Locate the cell with the specified text and output its (X, Y) center coordinate. 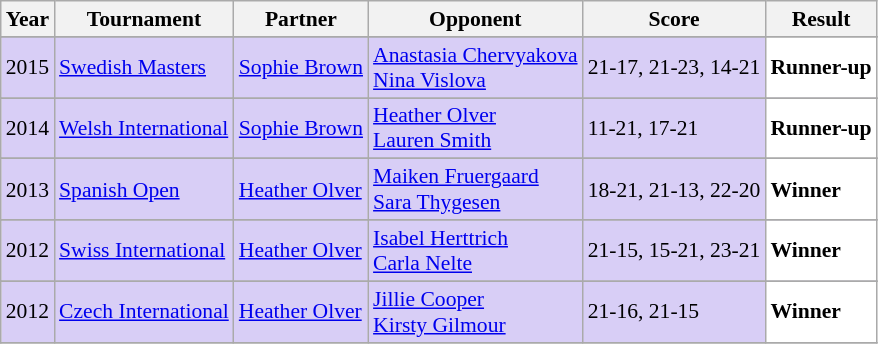
Result (820, 19)
Anastasia Chervyakova Nina Vislova (476, 68)
Score (674, 19)
Heather Olver Lauren Smith (476, 128)
Swiss International (144, 250)
Czech International (144, 312)
Jillie Cooper Kirsty Gilmour (476, 312)
Opponent (476, 19)
Maiken Fruergaard Sara Thygesen (476, 190)
21-15, 15-21, 23-21 (674, 250)
21-17, 21-23, 14-21 (674, 68)
Swedish Masters (144, 68)
11-21, 17-21 (674, 128)
Isabel Herttrich Carla Nelte (476, 250)
2014 (28, 128)
2013 (28, 190)
Year (28, 19)
2015 (28, 68)
21-16, 21-15 (674, 312)
Partner (301, 19)
Spanish Open (144, 190)
Welsh International (144, 128)
18-21, 21-13, 22-20 (674, 190)
Tournament (144, 19)
